From the cell containing the given text, extract its center point as [x, y] coordinate. 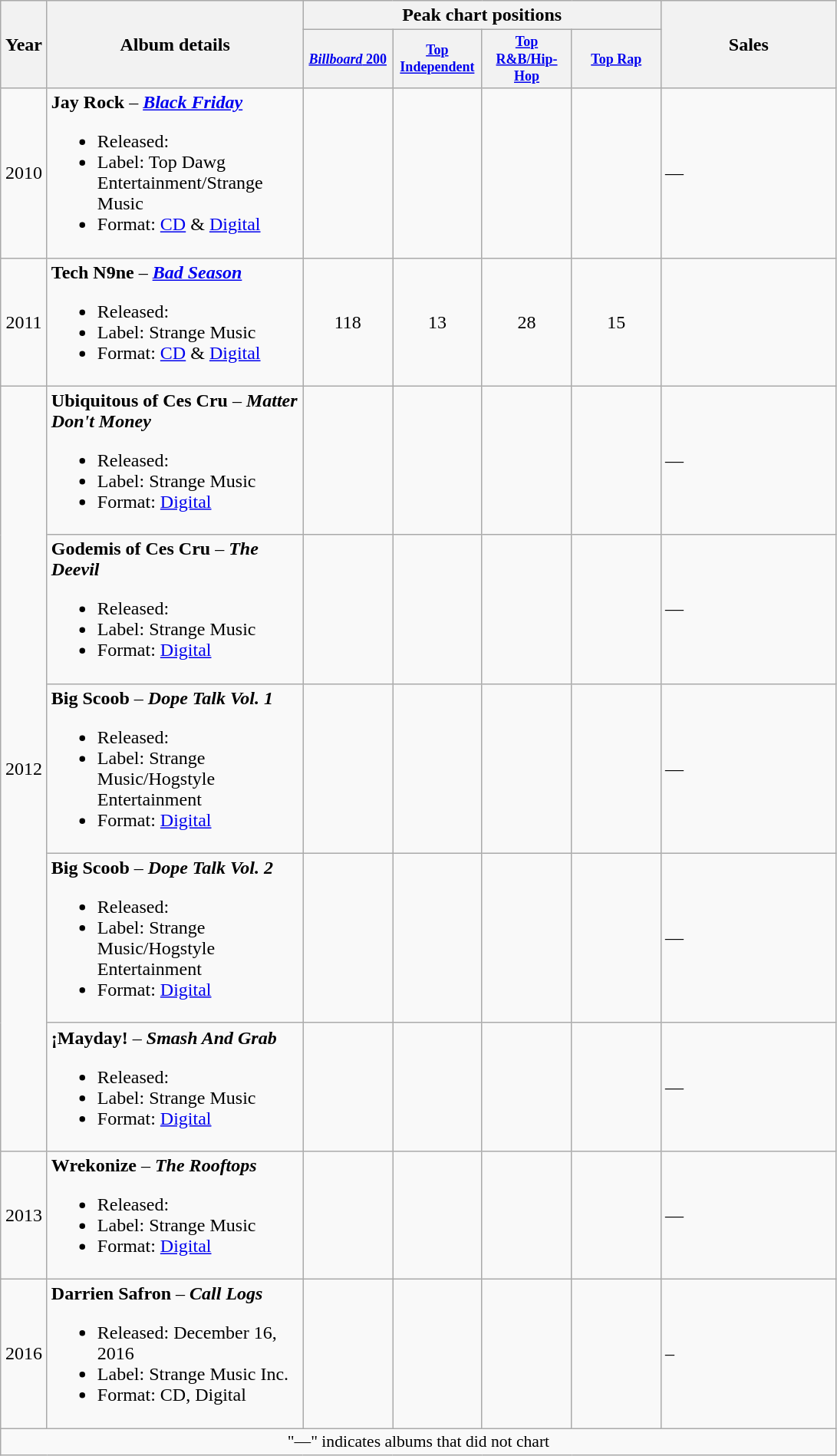
15 [617, 322]
Album details [175, 44]
Top Independent [437, 59]
Jay Rock – Black FridayReleased: Label: Top Dawg Entertainment/Strange MusicFormat: CD & Digital [175, 173]
Year [25, 44]
¡Mayday! – Smash And GrabReleased: Label: Strange MusicFormat: Digital [175, 1086]
Darrien Safron – Call LogsReleased: December 16, 2016Label: Strange Music Inc.Format: CD, Digital [175, 1353]
2011 [25, 322]
Sales [749, 44]
– [749, 1353]
2016 [25, 1353]
Big Scoob – Dope Talk Vol. 2Released: Label: Strange Music/Hogstyle EntertainmentFormat: Digital [175, 937]
2010 [25, 173]
13 [437, 322]
2013 [25, 1215]
28 [526, 322]
Wrekonize – The RooftopsReleased: Label: Strange MusicFormat: Digital [175, 1215]
118 [348, 322]
Top R&B/Hip-Hop [526, 59]
"—" indicates albums that did not chart [419, 1442]
Big Scoob – Dope Talk Vol. 1Released: Label: Strange Music/Hogstyle EntertainmentFormat: Digital [175, 769]
2012 [25, 769]
Tech N9ne – Bad SeasonReleased: Label: Strange Music Format: CD & Digital [175, 322]
Godemis of Ces Cru – The DeevilReleased: Label: Strange MusicFormat: Digital [175, 609]
Billboard 200 [348, 59]
Top Rap [617, 59]
Ubiquitous of Ces Cru – Matter Don't MoneyReleased: Label: Strange MusicFormat: Digital [175, 460]
Peak chart positions [482, 15]
